Output the [X, Y] coordinate of the center of the cell containing the given text.  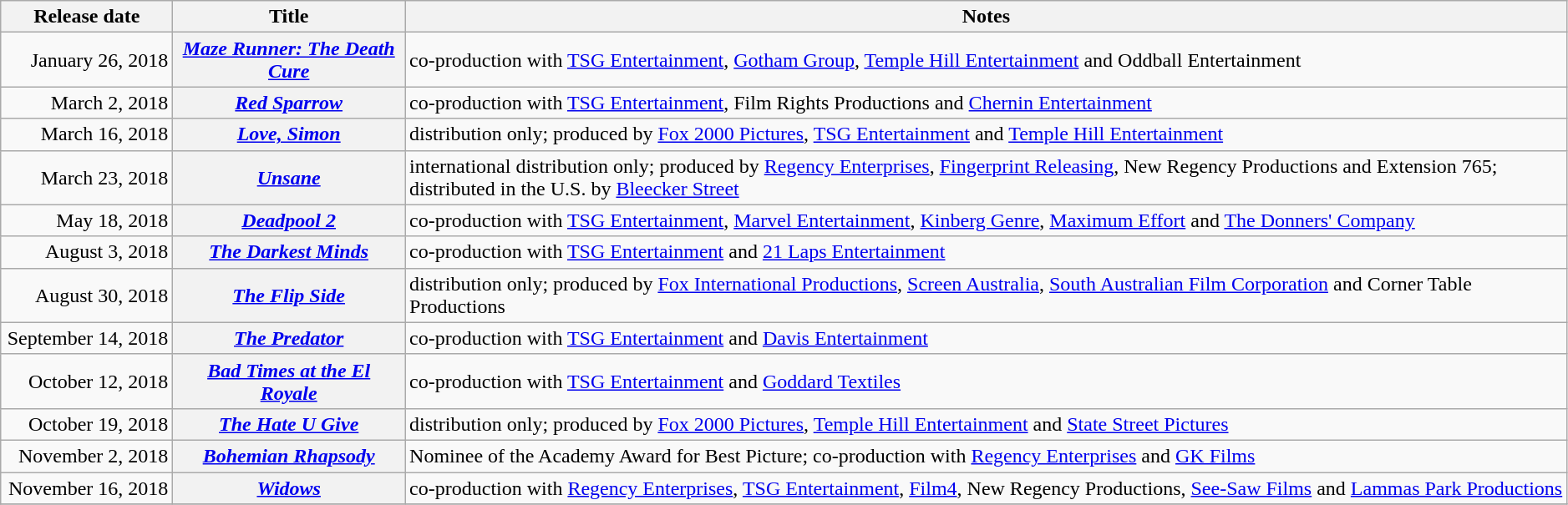
March 2, 2018 [87, 103]
co-production with TSG Entertainment and Goddard Textiles [987, 381]
The Predator [289, 338]
Deadpool 2 [289, 220]
Widows [289, 488]
October 12, 2018 [87, 381]
November 16, 2018 [87, 488]
Title [289, 17]
co-production with TSG Entertainment and 21 Laps Entertainment [987, 252]
Nominee of the Academy Award for Best Picture; co-production with Regency Enterprises and GK Films [987, 456]
co-production with TSG Entertainment, Marvel Entertainment, Kinberg Genre, Maximum Effort and The Donners' Company [987, 220]
Red Sparrow [289, 103]
August 3, 2018 [87, 252]
May 18, 2018 [87, 220]
Maze Runner: The Death Cure [289, 60]
The Hate U Give [289, 424]
distribution only; produced by Fox 2000 Pictures, TSG Entertainment and Temple Hill Entertainment [987, 134]
March 23, 2018 [87, 177]
November 2, 2018 [87, 456]
January 26, 2018 [87, 60]
Unsane [289, 177]
Bohemian Rhapsody [289, 456]
co-production with TSG Entertainment, Gotham Group, Temple Hill Entertainment and Oddball Entertainment [987, 60]
Notes [987, 17]
August 30, 2018 [87, 295]
Release date [87, 17]
co-production with Regency Enterprises, TSG Entertainment, Film4, New Regency Productions, See-Saw Films and Lammas Park Productions [987, 488]
Love, Simon [289, 134]
distribution only; produced by Fox International Productions, Screen Australia, South Australian Film Corporation and Corner Table Productions [987, 295]
The Darkest Minds [289, 252]
September 14, 2018 [87, 338]
co-production with TSG Entertainment and Davis Entertainment [987, 338]
The Flip Side [289, 295]
Bad Times at the El Royale [289, 381]
distribution only; produced by Fox 2000 Pictures, Temple Hill Entertainment and State Street Pictures [987, 424]
October 19, 2018 [87, 424]
March 16, 2018 [87, 134]
co-production with TSG Entertainment, Film Rights Productions and Chernin Entertainment [987, 103]
